Capture the cell that displays the provided text and extract its [X, Y] central coordinate. 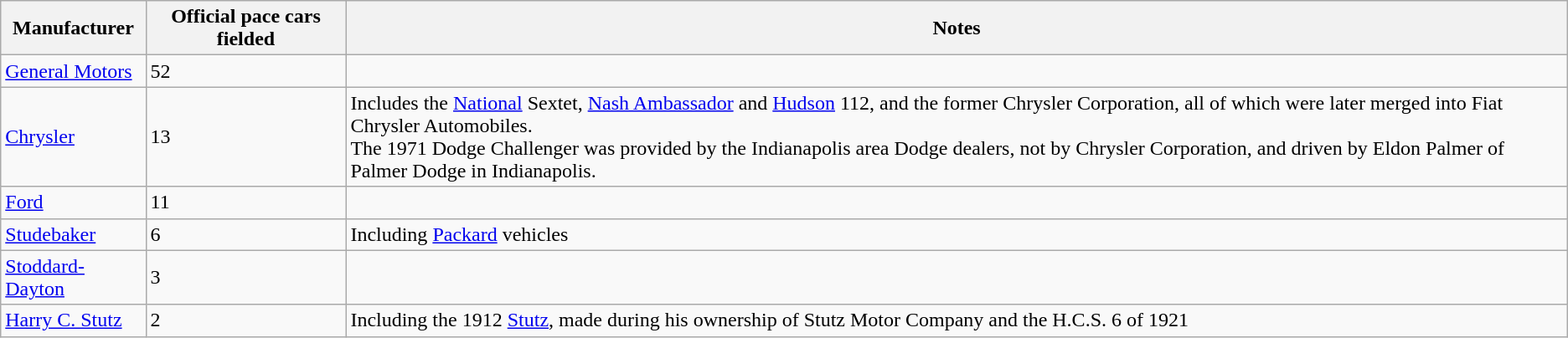
Ford [74, 202]
Harry C. Stutz [74, 320]
Notes [957, 28]
Manufacturer [74, 28]
Stoddard-Dayton [74, 278]
11 [246, 202]
Official pace cars fielded [246, 28]
Including Packard vehicles [957, 234]
2 [246, 320]
Chrysler [74, 137]
6 [246, 234]
52 [246, 71]
13 [246, 137]
General Motors [74, 71]
Studebaker [74, 234]
Including the 1912 Stutz, made during his ownership of Stutz Motor Company and the H.C.S. 6 of 1921 [957, 320]
3 [246, 278]
